Search for the cell housing the specified text and yield its (X, Y) center coordinate. 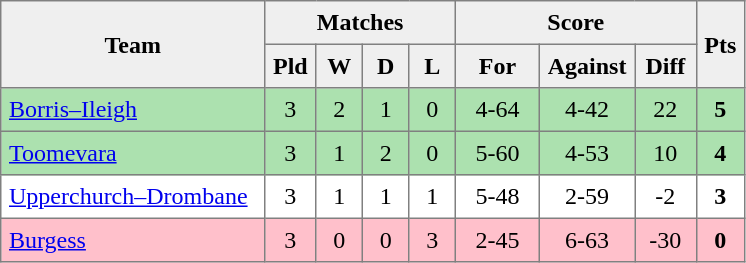
Upperchurch–Drombane (133, 197)
For (497, 66)
2-45 (497, 240)
L (432, 66)
4-42 (586, 110)
Toomevara (133, 153)
4-64 (497, 110)
Pld (290, 66)
Team (133, 44)
-2 (666, 197)
5-60 (497, 153)
-30 (666, 240)
4-53 (586, 153)
Diff (666, 66)
Matches (360, 23)
5-48 (497, 197)
D (385, 66)
Score (576, 23)
Against (586, 66)
W (339, 66)
Borris–Ileigh (133, 110)
10 (666, 153)
22 (666, 110)
5 (720, 110)
2-59 (586, 197)
4 (720, 153)
Burgess (133, 240)
6-63 (586, 240)
Pts (720, 44)
